From the cell containing the given text, extract its center point as [x, y] coordinate. 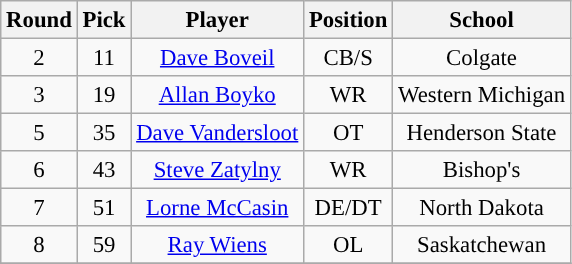
Round [39, 20]
Steve Zatylny [218, 170]
OL [348, 245]
35 [104, 133]
Pick [104, 20]
Saskatchewan [482, 245]
6 [39, 170]
Western Michigan [482, 95]
Henderson State [482, 133]
Dave Boveil [218, 58]
School [482, 20]
OT [348, 133]
5 [39, 133]
North Dakota [482, 208]
7 [39, 208]
8 [39, 245]
43 [104, 170]
CB/S [348, 58]
DE/DT [348, 208]
3 [39, 95]
Bishop's [482, 170]
19 [104, 95]
Lorne McCasin [218, 208]
Player [218, 20]
Colgate [482, 58]
Dave Vandersloot [218, 133]
Position [348, 20]
59 [104, 245]
2 [39, 58]
11 [104, 58]
51 [104, 208]
Ray Wiens [218, 245]
Allan Boyko [218, 95]
